For the text-containing cell, return its midpoint in (X, Y) coordinate format. 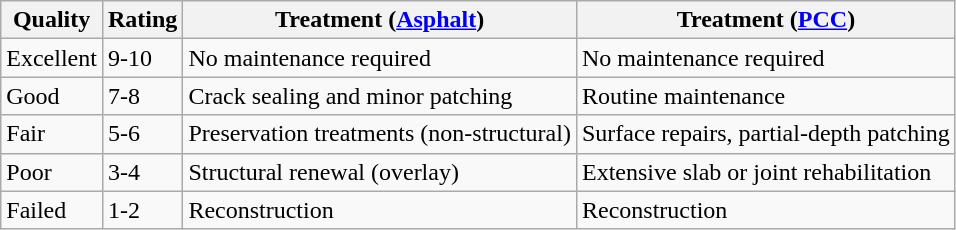
Crack sealing and minor patching (380, 96)
Treatment (Asphalt) (380, 20)
Routine maintenance (766, 96)
Extensive slab or joint rehabilitation (766, 172)
9-10 (142, 58)
3-4 (142, 172)
Failed (52, 210)
Structural renewal (overlay) (380, 172)
Surface repairs, partial-depth patching (766, 134)
Treatment (PCC) (766, 20)
Preservation treatments (non-structural) (380, 134)
Excellent (52, 58)
Fair (52, 134)
1-2 (142, 210)
Poor (52, 172)
Rating (142, 20)
Good (52, 96)
5-6 (142, 134)
7-8 (142, 96)
Quality (52, 20)
